Capture the cell that displays the provided text and extract its [X, Y] central coordinate. 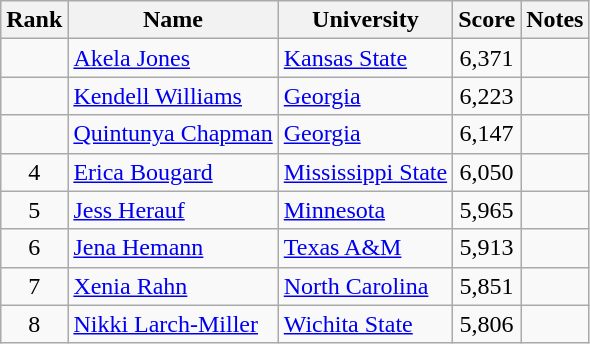
5,913 [487, 248]
Jess Herauf [173, 210]
5,965 [487, 210]
4 [34, 172]
5,851 [487, 286]
Wichita State [365, 324]
6,147 [487, 134]
Erica Bougard [173, 172]
Kendell Williams [173, 96]
Nikki Larch-Miller [173, 324]
North Carolina [365, 286]
Name [173, 20]
5 [34, 210]
Score [487, 20]
Mississippi State [365, 172]
5,806 [487, 324]
8 [34, 324]
6 [34, 248]
Xenia Rahn [173, 286]
Notes [555, 20]
Rank [34, 20]
Kansas State [365, 58]
University [365, 20]
Jena Hemann [173, 248]
7 [34, 286]
6,050 [487, 172]
Quintunya Chapman [173, 134]
6,223 [487, 96]
6,371 [487, 58]
Minnesota [365, 210]
Texas A&M [365, 248]
Akela Jones [173, 58]
